Return the (x, y) coordinate for the center point of the cell that contains the specified text.  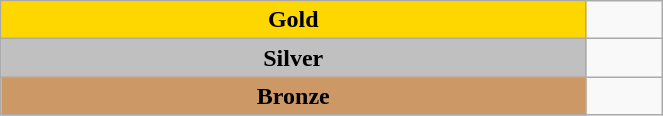
Bronze (294, 96)
Gold (294, 20)
Silver (294, 58)
